Identify which cell holds the provided text, then report its [X, Y] central coordinate. 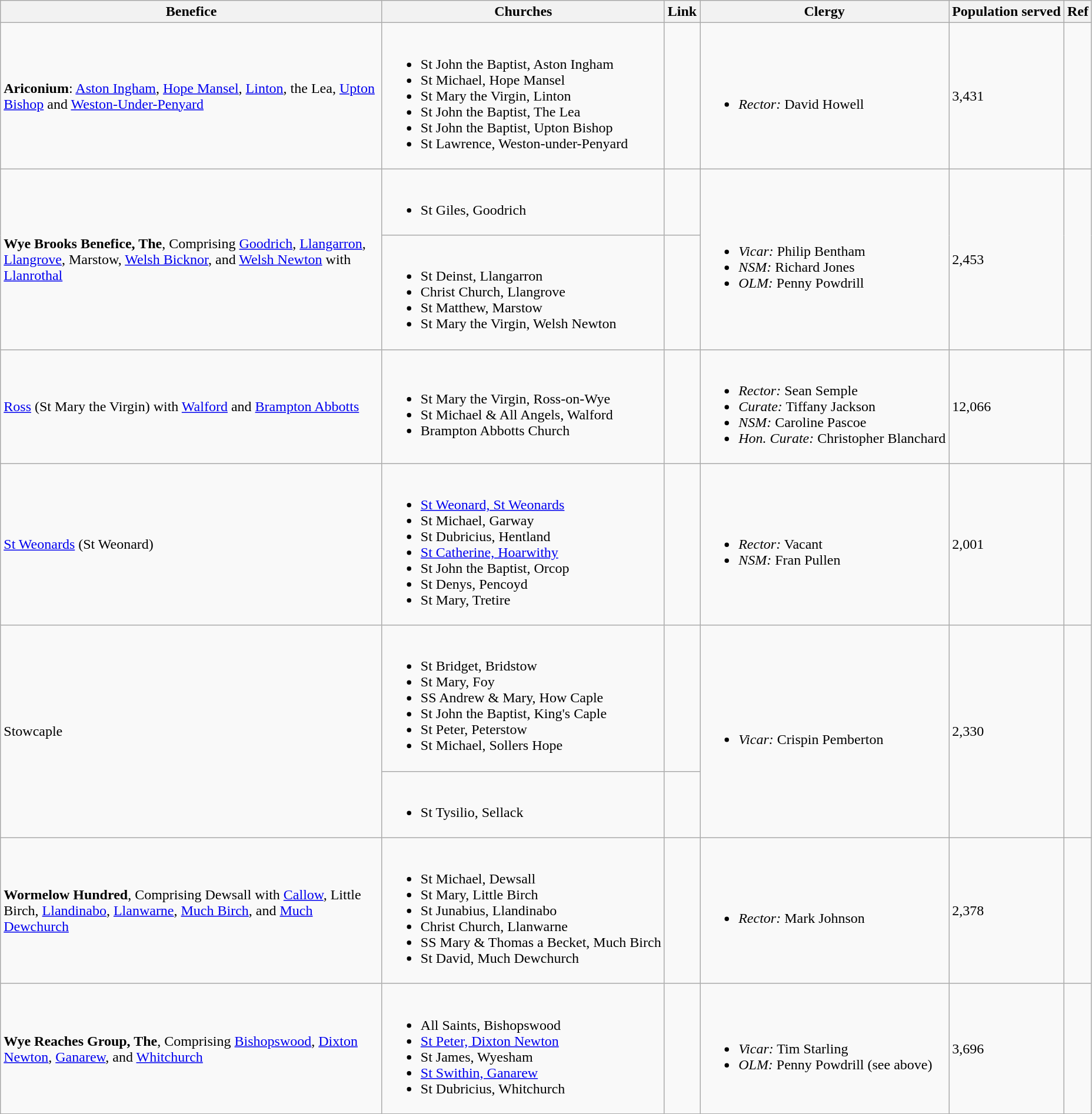
St Weonards (St Weonard) [192, 545]
St Giles, Goodrich [523, 202]
Stowcaple [192, 732]
Vicar: Philip BenthamNSM: Richard JonesOLM: Penny Powdrill [825, 259]
All Saints, BishopswoodSt Peter, Dixton NewtonSt James, WyeshamSt Swithin, GanarewSt Dubricius, Whitchurch [523, 1048]
Rector: Mark Johnson [825, 910]
St Tysilio, Sellack [523, 805]
Wormelow Hundred, Comprising Dewsall with Callow, Little Birch, Llandinabo, Llanwarne, Much Birch, and Much Dewchurch [192, 910]
3,431 [1007, 96]
St Mary the Virgin, Ross-on-WyeSt Michael & All Angels, WalfordBrampton Abbotts Church [523, 406]
Rector: Sean SempleCurate: Tiffany JacksonNSM: Caroline PascoeHon. Curate: Christopher Blanchard [825, 406]
St Deinst, LlangarronChrist Church, LlangroveSt Matthew, MarstowSt Mary the Virgin, Welsh Newton [523, 292]
Clergy [825, 12]
Wye Reaches Group, The, Comprising Bishopswood, Dixton Newton, Ganarew, and Whitchurch [192, 1048]
St Weonard, St WeonardsSt Michael, GarwaySt Dubricius, HentlandSt Catherine, HoarwithySt John the Baptist, OrcopSt Denys, PencoydSt Mary, Tretire [523, 545]
Churches [523, 12]
Vicar: Tim StarlingOLM: Penny Powdrill (see above) [825, 1048]
Ross (St Mary the Virgin) with Walford and Brampton Abbotts [192, 406]
Population served [1007, 12]
St Michael, DewsallSt Mary, Little BirchSt Junabius, LlandinaboChrist Church, LlanwarneSS Mary & Thomas a Becket, Much BirchSt David, Much Dewchurch [523, 910]
2,378 [1007, 910]
Ref [1078, 12]
St Bridget, BridstowSt Mary, FoySS Andrew & Mary, How CapleSt John the Baptist, King's CapleSt Peter, PeterstowSt Michael, Sollers Hope [523, 698]
12,066 [1007, 406]
Ariconium: Aston Ingham, Hope Mansel, Linton, the Lea, Upton Bishop and Weston-Under-Penyard [192, 96]
Rector: VacantNSM: Fran Pullen [825, 545]
2,330 [1007, 732]
Vicar: Crispin Pemberton [825, 732]
2,001 [1007, 545]
3,696 [1007, 1048]
2,453 [1007, 259]
Benefice [192, 12]
Wye Brooks Benefice, The, Comprising Goodrich, Llangarron, Llangrove, Marstow, Welsh Bicknor, and Welsh Newton with Llanrothal [192, 259]
Link [682, 12]
Rector: David Howell [825, 96]
